Return the (x, y) coordinate for the center point of the cell that contains the specified text.  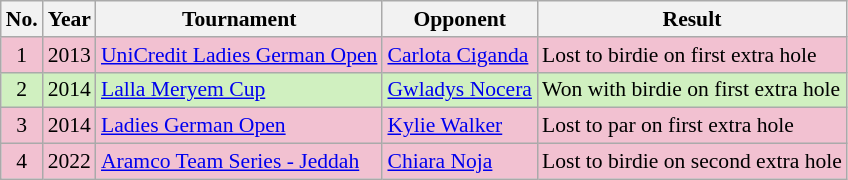
Carlota Ciganda (460, 55)
Won with birdie on first extra hole (692, 90)
UniCredit Ladies German Open (239, 55)
Opponent (460, 19)
Ladies German Open (239, 126)
Chiara Noja (460, 162)
Aramco Team Series - Jeddah (239, 162)
Lost to birdie on second extra hole (692, 162)
Lalla Meryem Cup (239, 90)
1 (22, 55)
4 (22, 162)
Gwladys Nocera (460, 90)
3 (22, 126)
Lost to birdie on first extra hole (692, 55)
Tournament (239, 19)
Kylie Walker (460, 126)
Lost to par on first extra hole (692, 126)
No. (22, 19)
2013 (70, 55)
2022 (70, 162)
2 (22, 90)
Year (70, 19)
Result (692, 19)
